Pinpoint the cell where the given text exists, returning its [x, y] midpoint coordinate. 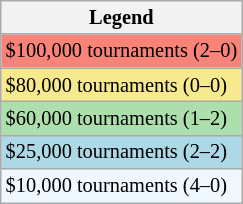
Legend [122, 17]
$60,000 tournaments (1–2) [122, 118]
$100,000 tournaments (2–0) [122, 51]
$10,000 tournaments (4–0) [122, 186]
$25,000 tournaments (2–2) [122, 152]
$80,000 tournaments (0–0) [122, 85]
